Return (X, Y) of the center of cell containing provided text 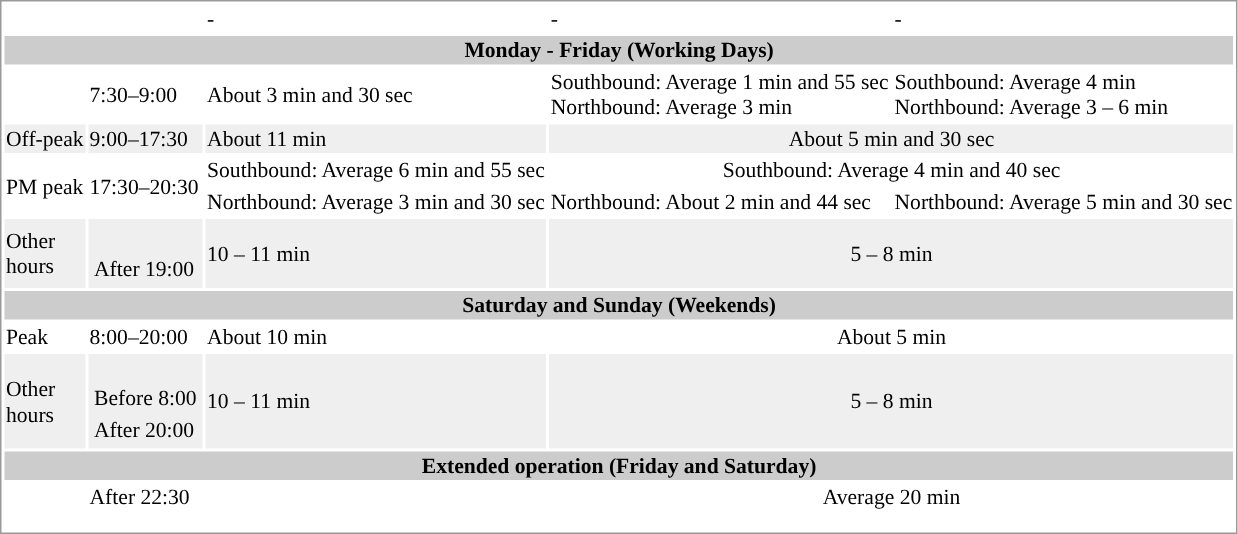
Southbound: Average 1 min and 55 secNorthbound: Average 3 min (720, 95)
Southbound: Average 6 min and 55 sec (376, 170)
After 20:00 (146, 430)
Peak (44, 336)
About 11 min (376, 138)
Saturday and Sunday (Weekends) (618, 305)
About 10 min (376, 336)
Before 8:00 (146, 398)
Southbound: Average 4 min and 40 sec (891, 170)
Southbound: Average 4 min Northbound: Average 3 – 6 min (1064, 95)
Northbound: Average 5 min and 30 sec (1064, 202)
7:30–9:00 (146, 95)
PM peak (44, 186)
Before 8:00 After 20:00 (146, 401)
About 3 min and 30 sec (376, 95)
Northbound: About 2 min and 44 sec (720, 202)
Average 20 min (891, 497)
About 5 min and 30 sec (891, 138)
Extended operation (Friday and Saturday) (618, 466)
9:00–17:30 (146, 138)
Northbound: Average 3 min and 30 sec (376, 202)
Monday - Friday (Working Days) (618, 50)
About 5 min (891, 336)
Off-peak (44, 138)
17:30–20:30 (146, 186)
8:00–20:00 (146, 336)
After 22:30 (146, 497)
